Find where the given text appears and provide that cell's center as (x, y) coordinate. 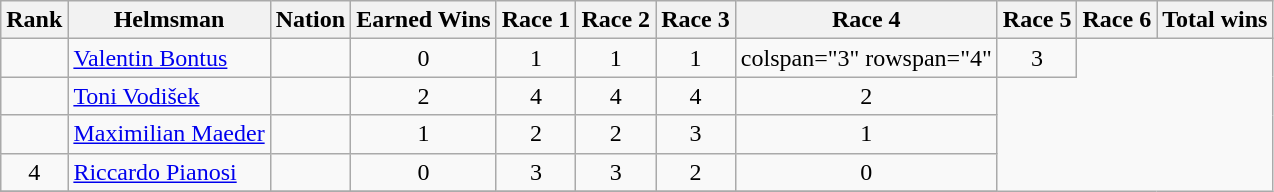
Earned Wins (424, 20)
Race 1 (536, 20)
Race 6 (1117, 20)
colspan="3" rowspan="4" (866, 58)
Race 5 (1037, 20)
Valentin Bontus (169, 58)
Race 4 (866, 20)
Toni Vodišek (169, 96)
Race 3 (696, 20)
Rank (34, 20)
Helmsman (169, 20)
Nation (310, 20)
Riccardo Pianosi (169, 172)
Race 2 (616, 20)
Total wins (1215, 20)
Maximilian Maeder (169, 134)
